Output the (x, y) coordinate of the center of the cell containing the given text.  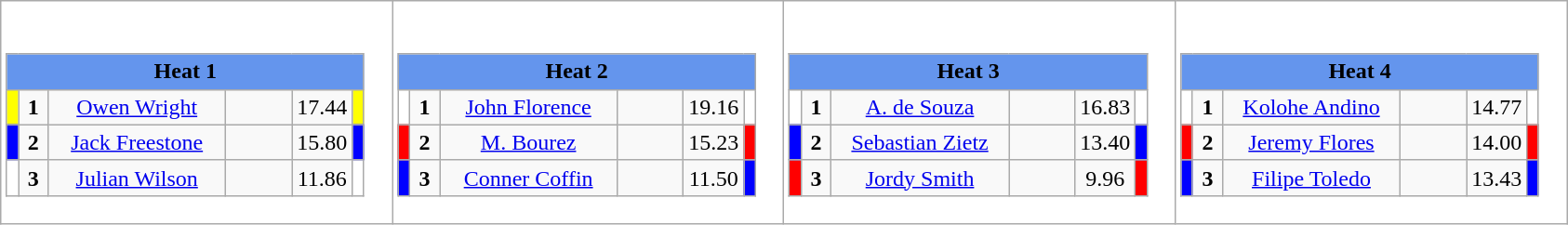
15.80 (322, 142)
9.96 (1105, 178)
Jordy Smith (921, 178)
14.77 (1497, 107)
John Florence (528, 107)
15.23 (714, 142)
M. Bourez (528, 142)
Heat 2 1 John Florence 19.16 2 M. Bourez 15.23 3 Conner Coffin 11.50 (588, 112)
Sebastian Zietz (921, 142)
17.44 (322, 107)
Heat 4 1 Kolohe Andino 14.77 2 Jeremy Flores 14.00 3 Filipe Toledo 13.43 (1371, 112)
Filipe Toledo (1311, 178)
14.00 (1497, 142)
13.40 (1105, 142)
13.43 (1497, 178)
11.86 (322, 178)
Jack Freestone (138, 142)
Conner Coffin (528, 178)
Heat 2 (577, 72)
Julian Wilson (138, 178)
Heat 3 (968, 72)
11.50 (714, 178)
Heat 1 (185, 72)
19.16 (714, 107)
Heat 1 1 Owen Wright 17.44 2 Jack Freestone 15.80 3 Julian Wilson 11.86 (197, 112)
16.83 (1105, 107)
Owen Wright (138, 107)
Heat 4 (1360, 72)
Jeremy Flores (1311, 142)
Kolohe Andino (1311, 107)
Heat 3 1 A. de Souza 16.83 2 Sebastian Zietz 13.40 3 Jordy Smith 9.96 (980, 112)
A. de Souza (921, 107)
